For the text-containing cell, return its midpoint in [X, Y] coordinate format. 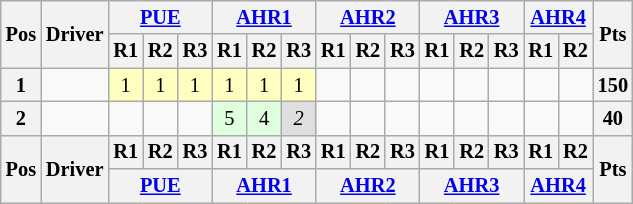
150 [613, 85]
4 [264, 118]
5 [230, 118]
40 [613, 118]
